Locate the cell with the specified text and output its (x, y) center coordinate. 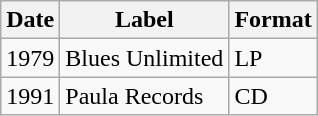
1979 (30, 58)
Format (273, 20)
Date (30, 20)
LP (273, 58)
Label (144, 20)
Paula Records (144, 96)
CD (273, 96)
1991 (30, 96)
Blues Unlimited (144, 58)
